For the text-containing cell, return its midpoint in [X, Y] coordinate format. 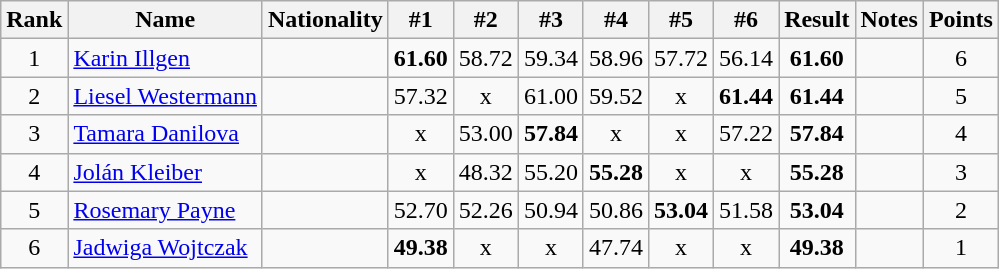
52.70 [420, 210]
58.96 [616, 58]
53.00 [486, 134]
Rank [34, 20]
50.94 [550, 210]
57.22 [746, 134]
50.86 [616, 210]
Karin Illgen [166, 58]
Result [817, 20]
Jadwiga Wojtczak [166, 248]
48.32 [486, 172]
55.20 [550, 172]
52.26 [486, 210]
47.74 [616, 248]
#1 [420, 20]
Liesel Westermann [166, 96]
59.34 [550, 58]
Jolán Kleiber [166, 172]
Tamara Danilova [166, 134]
Rosemary Payne [166, 210]
#4 [616, 20]
59.52 [616, 96]
57.32 [420, 96]
57.72 [680, 58]
56.14 [746, 58]
Name [166, 20]
#6 [746, 20]
Points [960, 20]
Nationality [325, 20]
#5 [680, 20]
51.58 [746, 210]
Notes [889, 20]
58.72 [486, 58]
#2 [486, 20]
#3 [550, 20]
61.00 [550, 96]
